Return [x, y] of the center of cell containing provided text 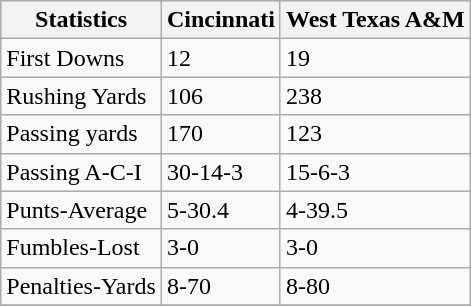
8-80 [375, 286]
4-39.5 [375, 210]
Punts-Average [82, 210]
5-30.4 [220, 210]
123 [375, 134]
Rushing Yards [82, 96]
Statistics [82, 20]
Cincinnati [220, 20]
238 [375, 96]
First Downs [82, 58]
Passing yards [82, 134]
West Texas A&M [375, 20]
106 [220, 96]
8-70 [220, 286]
30-14-3 [220, 172]
Passing A-C-I [82, 172]
170 [220, 134]
12 [220, 58]
Penalties-Yards [82, 286]
19 [375, 58]
Fumbles-Lost [82, 248]
15-6-3 [375, 172]
